Determine the [X, Y] coordinate at the center of the cell enclosing the given text.  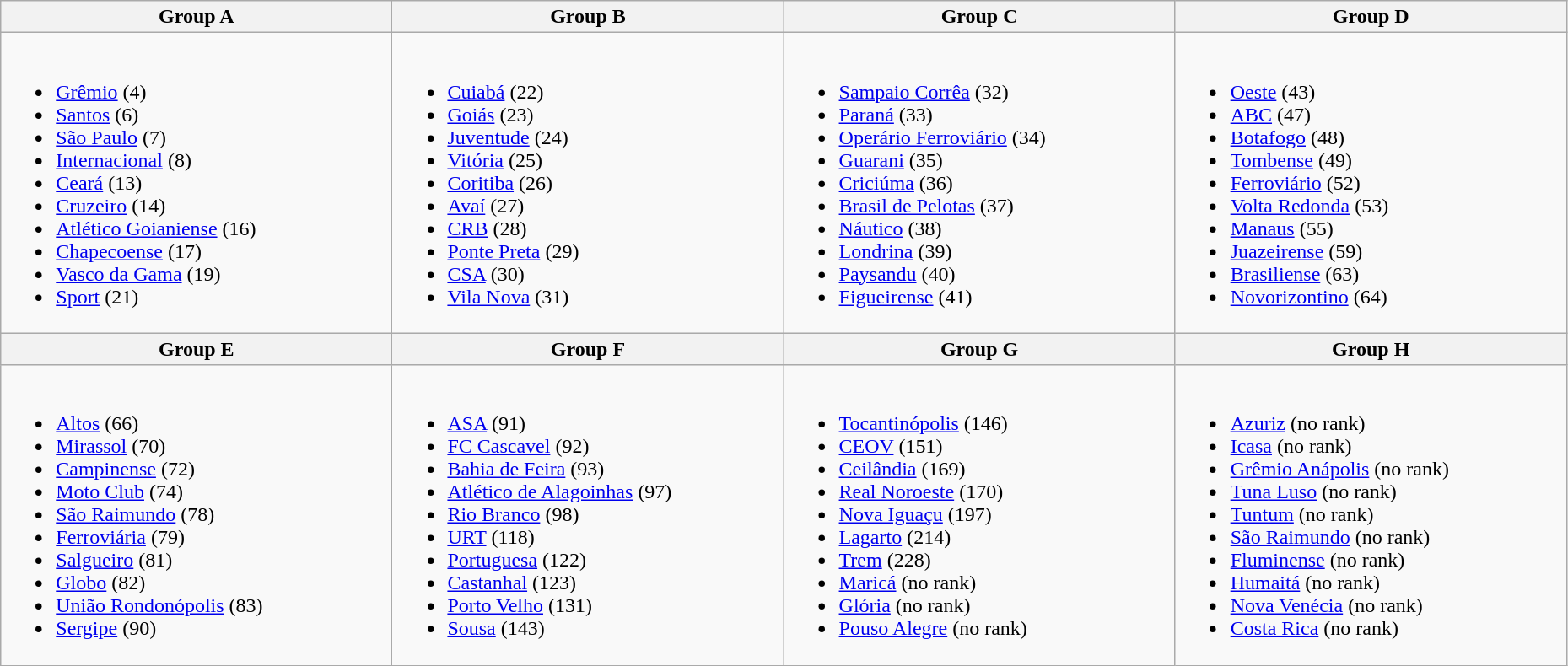
Group B [588, 17]
Group G [979, 349]
Group C [979, 17]
Cuiabá (22) Goiás (23) Juventude (24) Vitória (25) Coritiba (26) Avaí (27) CRB (28) Ponte Preta (29) CSA (30) Vila Nova (31) [588, 183]
Group E [197, 349]
Group F [588, 349]
Group H [1371, 349]
Group A [197, 17]
Oeste (43) ABC (47) Botafogo (48) Tombense (49) Ferroviário (52) Volta Redonda (53) Manaus (55) Juazeirense (59) Brasiliense (63) Novorizontino (64) [1371, 183]
Group D [1371, 17]
